Detect which cell encompasses the target text, then output its (X, Y) center coordinate. 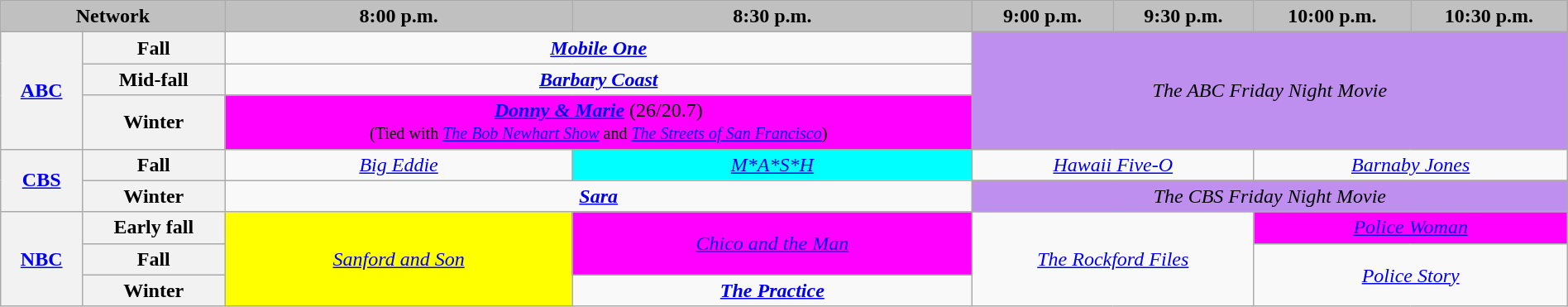
Donny & Marie (26/20.7)(Tied with The Bob Newhart Show and The Streets of San Francisco) (599, 122)
9:30 p.m. (1183, 17)
ABC (41, 91)
M*A*S*H (772, 165)
Big Eddie (399, 165)
8:00 p.m. (399, 17)
CBS (41, 180)
Sanford and Son (399, 259)
The Rockford Files (1113, 259)
Chico and the Man (772, 243)
The CBS Friday Night Movie (1269, 196)
10:00 p.m. (1332, 17)
Hawaii Five-O (1113, 165)
The Practice (772, 290)
Barbary Coast (599, 79)
Barnaby Jones (1411, 165)
9:00 p.m. (1042, 17)
Mobile One (599, 48)
Network (112, 17)
Police Woman (1411, 228)
Mid-fall (154, 79)
NBC (41, 259)
8:30 p.m. (772, 17)
10:30 p.m. (1489, 17)
Early fall (154, 228)
Police Story (1411, 275)
Sara (599, 196)
The ABC Friday Night Movie (1269, 91)
